Extract the [X, Y] coordinate from the center of the cell holding the provided text.  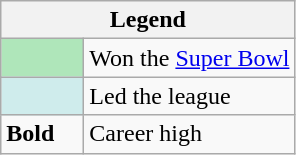
Legend [148, 20]
Won the Super Bowl [190, 58]
Bold [42, 134]
Led the league [190, 96]
Career high [190, 134]
